Provide the [X, Y] coordinate of the cell's center where the given text is located.  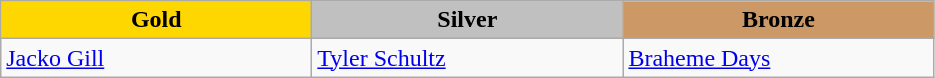
Gold [156, 20]
Silver [468, 20]
Jacko Gill [156, 58]
Tyler Schultz [468, 58]
Braheme Days [778, 58]
Bronze [778, 20]
